Extract the [X, Y] coordinate from the center of the cell holding the provided text.  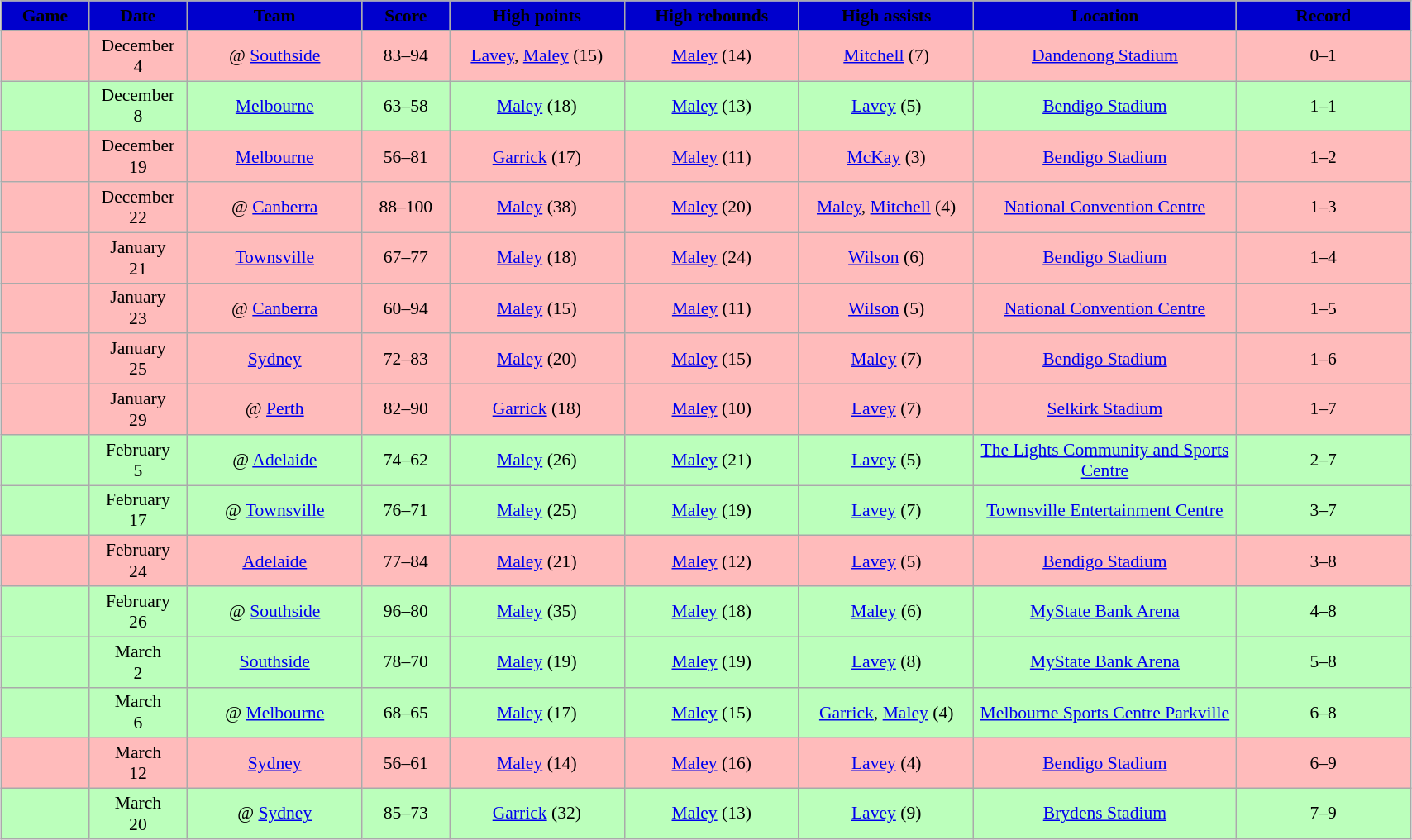
High rebounds [711, 16]
1–1 [1323, 106]
Location [1104, 16]
January 21 [137, 258]
December 4 [137, 56]
1–7 [1323, 410]
December 8 [137, 106]
Maley (6) [886, 612]
1–2 [1323, 157]
88–100 [406, 207]
Maley, Mitchell (4) [886, 207]
High points [537, 16]
Lavey (9) [886, 814]
Lavey (8) [886, 661]
March 6 [137, 713]
January 25 [137, 359]
Date [137, 16]
60–94 [406, 308]
1–6 [1323, 359]
5–8 [1323, 661]
Game [45, 16]
January 29 [137, 410]
Score [406, 16]
@ Perth [274, 410]
63–58 [406, 106]
Garrick (32) [537, 814]
Garrick (17) [537, 157]
December 19 [137, 157]
3–8 [1323, 561]
High assists [886, 16]
March 2 [137, 661]
76–71 [406, 511]
1–4 [1323, 258]
3–7 [1323, 511]
@ Melbourne [274, 713]
@ Townsville [274, 511]
96–80 [406, 612]
Maley (10) [711, 410]
Adelaide [274, 561]
1–5 [1323, 308]
83–94 [406, 56]
Maley (24) [711, 258]
82–90 [406, 410]
85–73 [406, 814]
Maley (17) [537, 713]
Townsville [274, 258]
February 26 [137, 612]
Maley (26) [537, 460]
Southside [274, 661]
The Lights Community and Sports Centre [1104, 460]
Selkirk Stadium [1104, 410]
72–83 [406, 359]
@ Sydney [274, 814]
Maley (38) [537, 207]
67–77 [406, 258]
Record [1323, 16]
6–8 [1323, 713]
1–3 [1323, 207]
Wilson (5) [886, 308]
Garrick, Maley (4) [886, 713]
Townsville Entertainment Centre [1104, 511]
Maley (35) [537, 612]
74–62 [406, 460]
Lavey (4) [886, 764]
December 22 [137, 207]
6–9 [1323, 764]
March 12 [137, 764]
February 5 [137, 460]
0–1 [1323, 56]
56–81 [406, 157]
68–65 [406, 713]
Melbourne Sports Centre Parkville [1104, 713]
Team [274, 16]
4–8 [1323, 612]
February 24 [137, 561]
78–70 [406, 661]
Dandenong Stadium [1104, 56]
56–61 [406, 764]
Maley (16) [711, 764]
Maley (12) [711, 561]
Mitchell (7) [886, 56]
Garrick (18) [537, 410]
Maley (7) [886, 359]
February 17 [137, 511]
Maley (25) [537, 511]
January 23 [137, 308]
77–84 [406, 561]
7–9 [1323, 814]
Brydens Stadium [1104, 814]
Lavey, Maley (15) [537, 56]
@ Adelaide [274, 460]
March 20 [137, 814]
2–7 [1323, 460]
Wilson (6) [886, 258]
McKay (3) [886, 157]
